Locate the cell with the specified text and output its [X, Y] center coordinate. 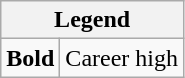
Legend [92, 20]
Career high [122, 58]
Bold [30, 58]
